Return [x, y] of the center of cell containing provided text 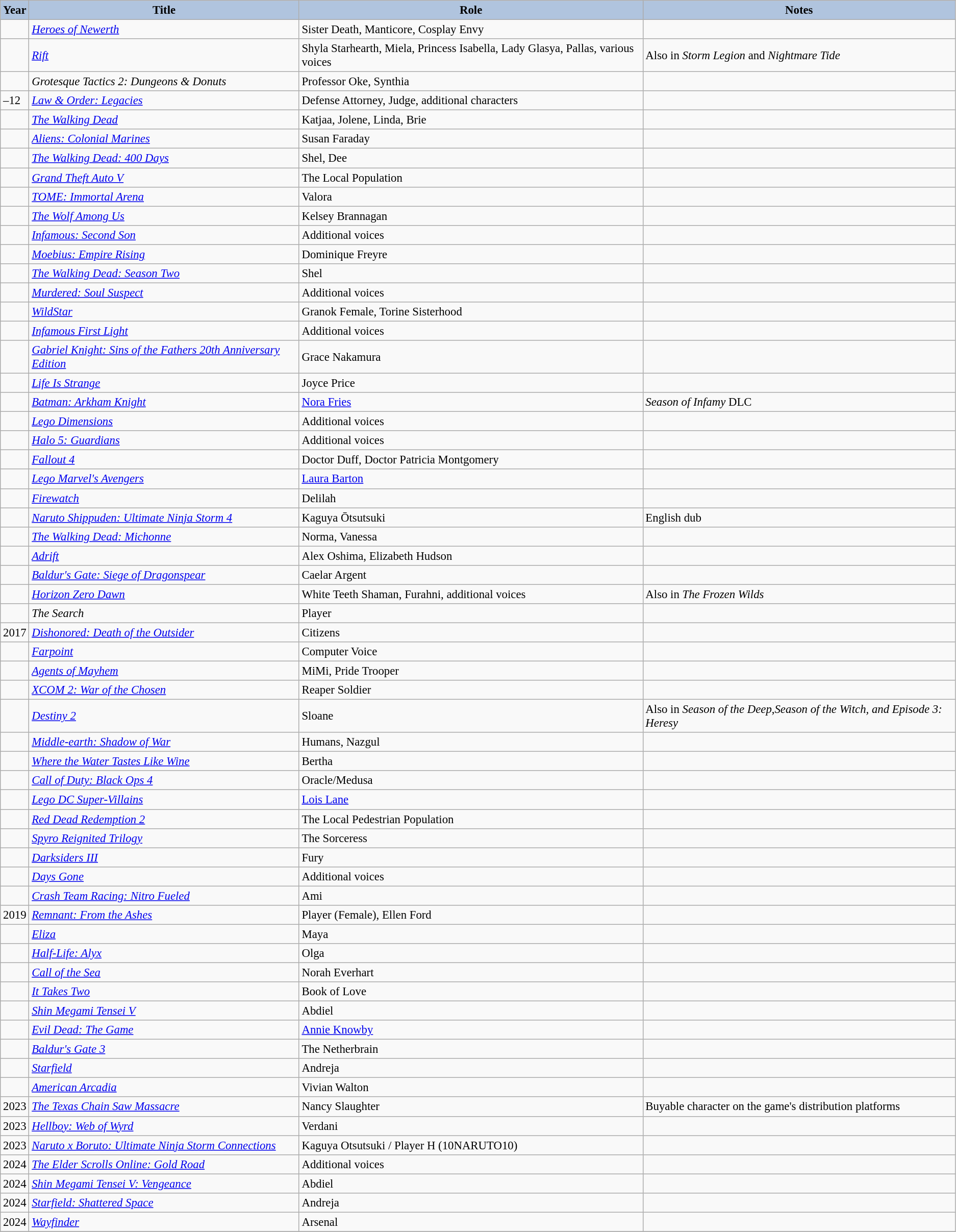
Dominique Freyre [471, 254]
The Walking Dead [164, 120]
The Local Pedestrian Population [471, 819]
Humans, Nazgul [471, 742]
Maya [471, 934]
The Walking Dead: 400 Days [164, 158]
Grand Theft Auto V [164, 178]
Sloane [471, 717]
2019 [15, 915]
Baldur's Gate: Siege of Dragonspear [164, 575]
Half-Life: Alyx [164, 953]
Book of Love [471, 992]
Reaper Soldier [471, 690]
XCOM 2: War of the Chosen [164, 690]
Grotesque Tactics 2: Dungeons & Donuts [164, 82]
Doctor Duff, Doctor Patricia Montgomery [471, 460]
Player (Female), Ellen Ford [471, 915]
Bertha [471, 761]
Oracle/Medusa [471, 780]
TOME: Immortal Arena [164, 196]
Player [471, 613]
Aliens: Colonial Marines [164, 139]
Nancy Slaughter [471, 1107]
Valora [471, 196]
Heroes of Newerth [164, 30]
Shel [471, 274]
Fury [471, 857]
Horizon Zero Dawn [164, 594]
Sister Death, Manticore, Cosplay Envy [471, 30]
The Walking Dead: Season Two [164, 274]
Red Dead Redemption 2 [164, 819]
Professor Oke, Synthia [471, 82]
American Arcadia [164, 1088]
The Netherbrain [471, 1049]
Destiny 2 [164, 717]
Year [15, 10]
Computer Voice [471, 652]
Alex Oshima, Elizabeth Hudson [471, 556]
Starfield [164, 1068]
Naruto Shippuden: Ultimate Ninja Storm 4 [164, 518]
Moebius: Empire Rising [164, 254]
Delilah [471, 498]
Hellboy: Web of Wyrd [164, 1126]
Batman: Arkham Knight [164, 402]
Kaguya Ōtsutsuki [471, 518]
Season of Infamy DLC [799, 402]
Naruto x Boruto: Ultimate Ninja Storm Connections [164, 1145]
Eliza [164, 934]
Where the Water Tastes Like Wine [164, 761]
Gabriel Knight: Sins of the Fathers 20th Anniversary Edition [164, 357]
Notes [799, 10]
Infamous: Second Son [164, 235]
Darksiders III [164, 857]
Annie Knowby [471, 1030]
MiMi, Pride Trooper [471, 671]
Grace Nakamura [471, 357]
Dishonored: Death of the Outsider [164, 632]
Verdani [471, 1126]
Ami [471, 896]
It Takes Two [164, 992]
The Wolf Among Us [164, 216]
Norah Everhart [471, 972]
Baldur's Gate 3 [164, 1049]
Katjaa, Jolene, Linda, Brie [471, 120]
Role [471, 10]
The Sorceress [471, 838]
Granok Female, Torine Sisterhood [471, 312]
Farpoint [164, 652]
Halo 5: Guardians [164, 440]
Kelsey Brannagan [471, 216]
The Local Population [471, 178]
Norma, Vanessa [471, 536]
Buyable character on the game's distribution platforms [799, 1107]
Also in Season of the Deep,Season of the Witch, and Episode 3: Heresy [799, 717]
Shel, Dee [471, 158]
Call of the Sea [164, 972]
Lois Lane [471, 800]
Evil Dead: The Game [164, 1030]
Caelar Argent [471, 575]
Shyla Starhearth, Miela, Princess Isabella, Lady Glasya, Pallas, various voices [471, 55]
Spyro Reignited Trilogy [164, 838]
Lego Marvel's Avengers [164, 479]
Adrift [164, 556]
Law & Order: Legacies [164, 101]
Fallout 4 [164, 460]
–12 [15, 101]
The Search [164, 613]
Crash Team Racing: Nitro Fueled [164, 896]
The Elder Scrolls Online: Gold Road [164, 1164]
Joyce Price [471, 383]
Wayfinder [164, 1222]
2017 [15, 632]
Remnant: From the Ashes [164, 915]
Nora Fries [471, 402]
Middle-earth: Shadow of War [164, 742]
Citizens [471, 632]
Title [164, 10]
Life Is Strange [164, 383]
Also in The Frozen Wilds [799, 594]
Arsenal [471, 1222]
Lego DC Super-Villains [164, 800]
Vivian Walton [471, 1088]
Shin Megami Tensei V: Vengeance [164, 1184]
Lego Dimensions [164, 422]
Firewatch [164, 498]
Olga [471, 953]
Agents of Mayhem [164, 671]
Days Gone [164, 876]
Shin Megami Tensei V [164, 1011]
Call of Duty: Black Ops 4 [164, 780]
Murdered: Soul Suspect [164, 292]
The Texas Chain Saw Massacre [164, 1107]
Kaguya Otsutsuki / Player H (10NARUTO10) [471, 1145]
Susan Faraday [471, 139]
Rift [164, 55]
English dub [799, 518]
Starfield: Shattered Space [164, 1203]
The Walking Dead: Michonne [164, 536]
Also in Storm Legion and Nightmare Tide [799, 55]
Infamous First Light [164, 331]
Laura Barton [471, 479]
WildStar [164, 312]
Defense Attorney, Judge, additional characters [471, 101]
White Teeth Shaman, Furahni, additional voices [471, 594]
